From the cell containing the given text, extract its center point as [x, y] coordinate. 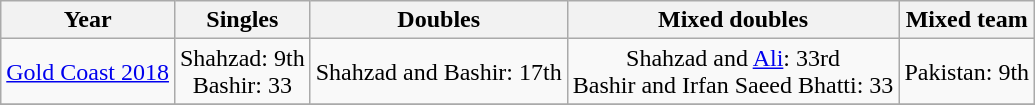
Gold Coast 2018 [88, 72]
Mixed team [967, 20]
Mixed doubles [733, 20]
Year [88, 20]
Pakistan: 9th [967, 72]
Shahzad and Bashir: 17th [438, 72]
Doubles [438, 20]
Shahzad: 9th Bashir: 33 [242, 72]
Singles [242, 20]
Shahzad and Ali: 33rd Bashir and Irfan Saeed Bhatti: 33 [733, 72]
